Return the (X, Y) coordinate for the center point of the cell that contains the specified text.  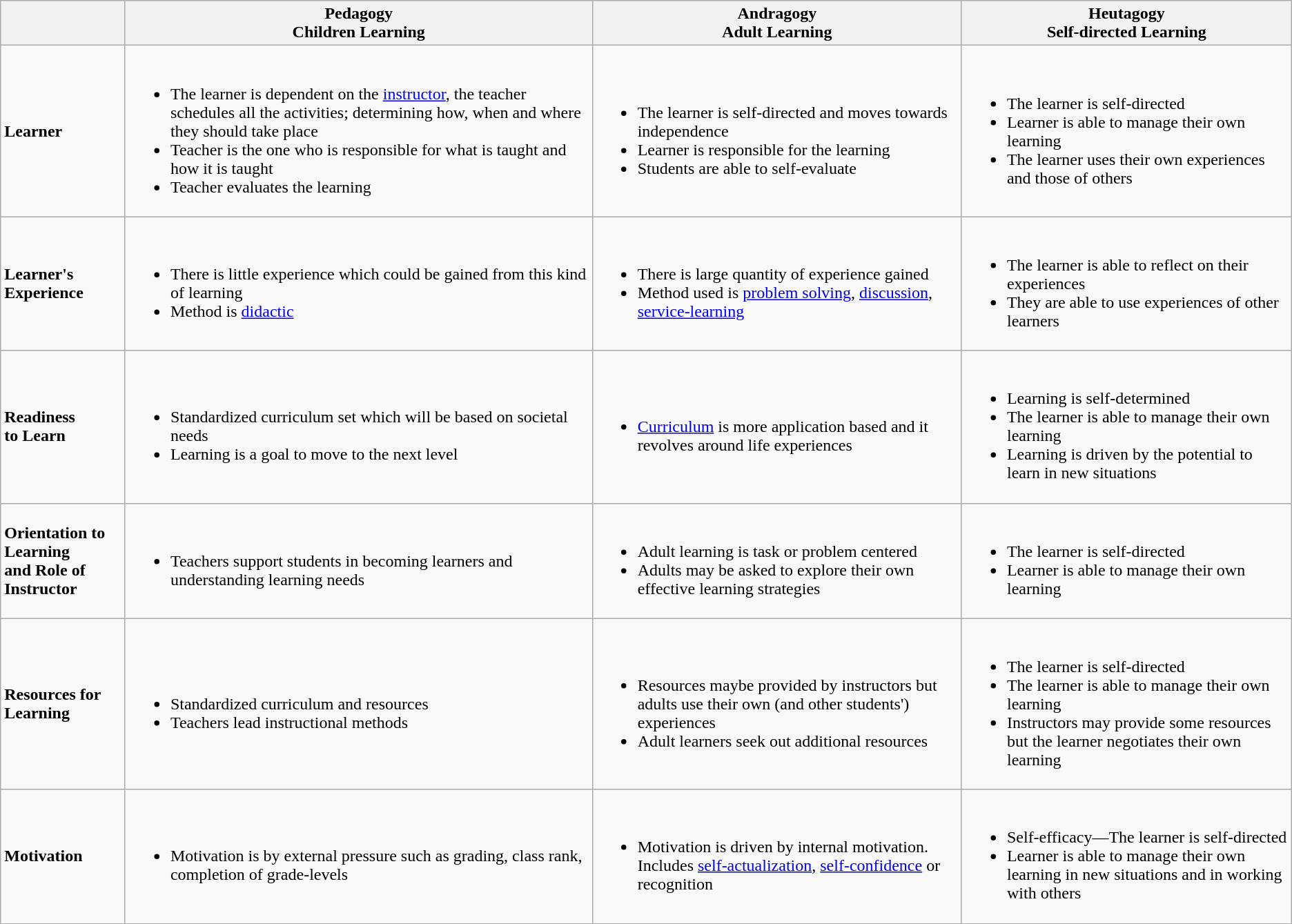
Learning is self-determinedThe learner is able to manage their own learningLearning is driven by the potential to learn in new situations (1126, 426)
Self-efficacy—The learner is self-directedLearner is able to manage their own learning in new situations and in working with others (1126, 856)
Learner (63, 131)
Standardized curriculum and resourcesTeachers lead instructional methods (359, 704)
PedagogyChildren Learning (359, 23)
Standardized curriculum set which will be based on societal needsLearning is a goal to move to the next level (359, 426)
There is large quantity of experience gainedMethod used is problem solving, discussion, service-learning (777, 284)
The learner is self-directedLearner is able to manage their own learning (1126, 560)
Motivation is driven by internal motivation. Includes self-actualization, self-confidence or recognition (777, 856)
Curriculum is more application based and it revolves around life experiences (777, 426)
Resources maybe provided by instructors but adults use their own (and other students') experiencesAdult learners seek out additional resources (777, 704)
HeutagogySelf-directed Learning (1126, 23)
Adult learning is task or problem centeredAdults may be asked to explore their own effective learning strategies (777, 560)
Resources for Learning (63, 704)
Motivation is by external pressure such as grading, class rank, completion of grade-levels (359, 856)
Teachers support students in becoming learners and understanding learning needs (359, 560)
The learner is able to reflect on their experiencesThey are able to use experiences of other learners (1126, 284)
The learner is self-directed and moves towards independenceLearner is responsible for the learningStudents are able to self-evaluate (777, 131)
Motivation (63, 856)
Readinessto Learn (63, 426)
There is little experience which could be gained from this kind of learningMethod is didactic (359, 284)
AndragogyAdult Learning (777, 23)
Orientation to Learningand Role of Instructor (63, 560)
The learner is self-directedLearner is able to manage their own learningThe learner uses their own experiences and those of others (1126, 131)
Learner'sExperience (63, 284)
